Find where the given text appears and provide that cell's center as (X, Y) coordinate. 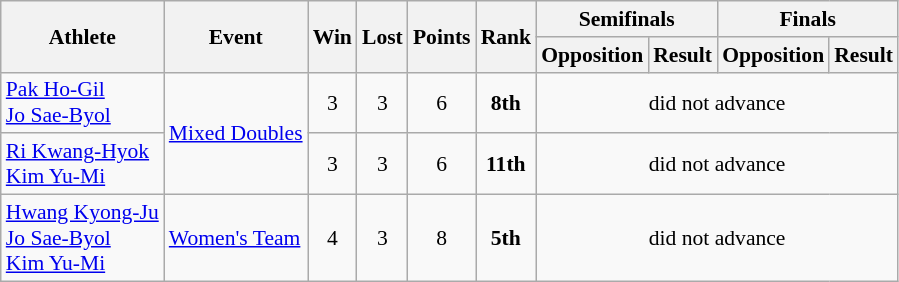
Event (236, 36)
Points (442, 36)
Finals (808, 19)
Athlete (82, 36)
8th (506, 102)
Mixed Doubles (236, 133)
Semifinals (626, 19)
Pak Ho-GilJo Sae-Byol (82, 102)
Lost (382, 36)
Hwang Kyong-JuJo Sae-ByolKim Yu-Mi (82, 238)
Women's Team (236, 238)
Win (332, 36)
5th (506, 238)
Ri Kwang-HyokKim Yu-Mi (82, 164)
Rank (506, 36)
11th (506, 164)
8 (442, 238)
4 (332, 238)
